Return [x, y] of the center of cell containing provided text 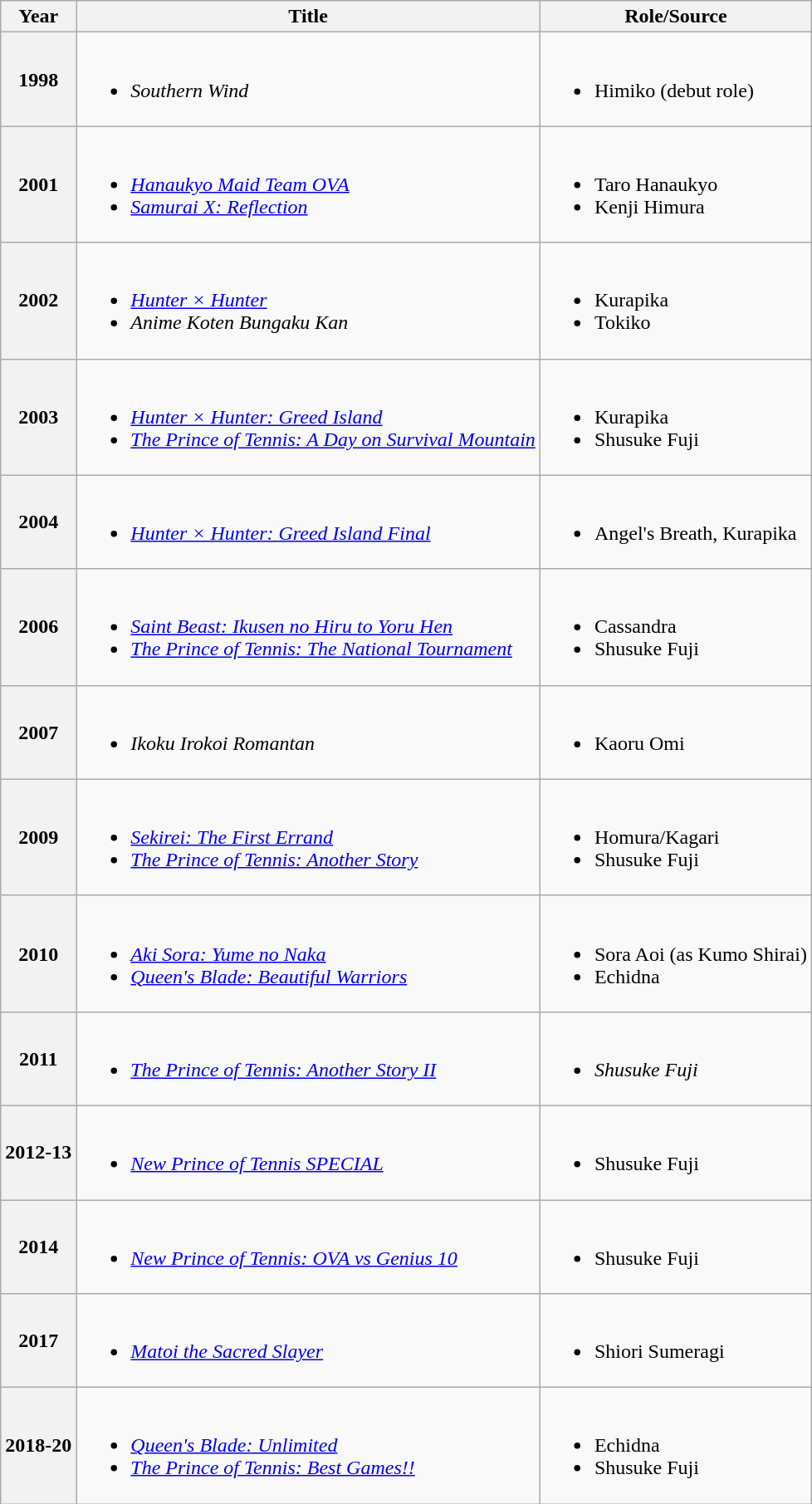
2010 [38, 953]
Southern Wind [309, 80]
EchidnaShusuke Fuji [676, 1446]
Year [38, 17]
Ikoku Irokoi Romantan [309, 732]
Sekirei: The First ErrandThe Prince of Tennis: Another Story [309, 837]
New Prince of Tennis: OVA vs Genius 10 [309, 1246]
2003 [38, 417]
2012-13 [38, 1153]
Taro HanaukyoKenji Himura [676, 184]
2011 [38, 1058]
2004 [38, 522]
CassandraShusuke Fuji [676, 627]
2014 [38, 1246]
Shiori Sumeragi [676, 1340]
The Prince of Tennis: Another Story II [309, 1058]
Title [309, 17]
Queen's Blade: UnlimitedThe Prince of Tennis: Best Games!! [309, 1446]
2018-20 [38, 1446]
Hunter × Hunter: Greed Island Final [309, 522]
2007 [38, 732]
2009 [38, 837]
2002 [38, 301]
Angel's Breath, Kurapika [676, 522]
2006 [38, 627]
Kaoru Omi [676, 732]
Homura/KagariShusuke Fuji [676, 837]
New Prince of Tennis SPECIAL [309, 1153]
2017 [38, 1340]
Hanaukyo Maid Team OVASamurai X: Reflection [309, 184]
KurapikaTokiko [676, 301]
Aki Sora: Yume no NakaQueen's Blade: Beautiful Warriors [309, 953]
KurapikaShusuke Fuji [676, 417]
Himiko (debut role) [676, 80]
Hunter × Hunter: Greed IslandThe Prince of Tennis: A Day on Survival Mountain [309, 417]
Saint Beast: Ikusen no Hiru to Yoru HenThe Prince of Tennis: The National Tournament [309, 627]
Sora Aoi (as Kumo Shirai)Echidna [676, 953]
2001 [38, 184]
1998 [38, 80]
Matoi the Sacred Slayer [309, 1340]
Role/Source [676, 17]
Hunter × HunterAnime Koten Bungaku Kan [309, 301]
